Capture the cell that displays the provided text and extract its [X, Y] central coordinate. 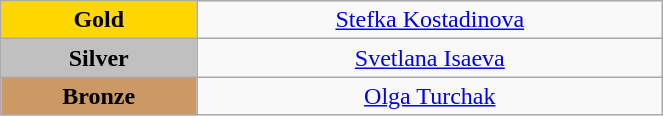
Gold [99, 20]
Olga Turchak [430, 96]
Stefka Kostadinova [430, 20]
Svetlana Isaeva [430, 58]
Bronze [99, 96]
Silver [99, 58]
